Provide the [x, y] coordinate of the cell's center where the given text is located.  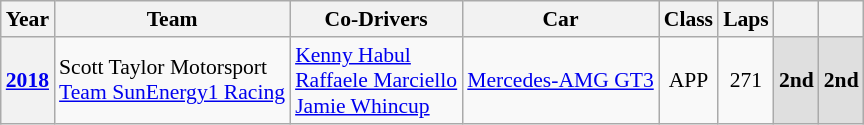
APP [688, 80]
Scott Taylor Motorsport Team SunEnergy1 Racing [172, 80]
Class [688, 19]
Mercedes-AMG GT3 [560, 80]
Team [172, 19]
Laps [746, 19]
Kenny Habul Raffaele Marciello Jamie Whincup [376, 80]
Year [28, 19]
271 [746, 80]
Car [560, 19]
2018 [28, 80]
Co-Drivers [376, 19]
